Extract the [x, y] coordinate from the center of the cell holding the provided text.  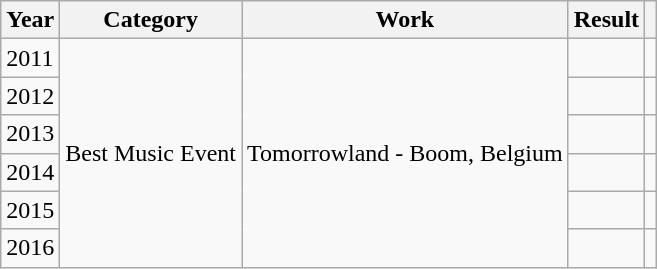
2015 [30, 210]
Result [606, 20]
Tomorrowland - Boom, Belgium [406, 153]
2011 [30, 58]
Work [406, 20]
Year [30, 20]
Category [151, 20]
2013 [30, 134]
Best Music Event [151, 153]
2012 [30, 96]
2014 [30, 172]
2016 [30, 248]
